Scan for the cell matching the given text and deliver its [X, Y] coordinate at center. 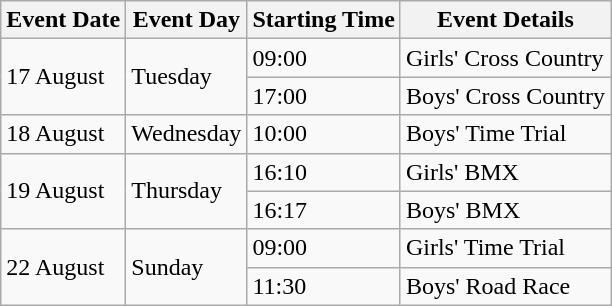
Girls' Time Trial [505, 248]
Boys' BMX [505, 210]
18 August [64, 134]
Event Date [64, 20]
Event Details [505, 20]
Tuesday [186, 77]
16:17 [324, 210]
22 August [64, 267]
Thursday [186, 191]
Starting Time [324, 20]
Event Day [186, 20]
11:30 [324, 286]
Boys' Cross Country [505, 96]
Girls' Cross Country [505, 58]
19 August [64, 191]
Girls' BMX [505, 172]
Wednesday [186, 134]
17 August [64, 77]
Boys' Road Race [505, 286]
17:00 [324, 96]
Sunday [186, 267]
Boys' Time Trial [505, 134]
16:10 [324, 172]
10:00 [324, 134]
